Output the [x, y] coordinate of the center of the cell containing the given text.  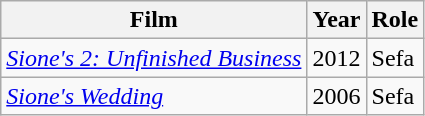
2012 [336, 58]
Sione's Wedding [154, 96]
Year [336, 20]
Film [154, 20]
Role [395, 20]
2006 [336, 96]
Sione's 2: Unfinished Business [154, 58]
